Detect which cell encompasses the target text, then output its (x, y) center coordinate. 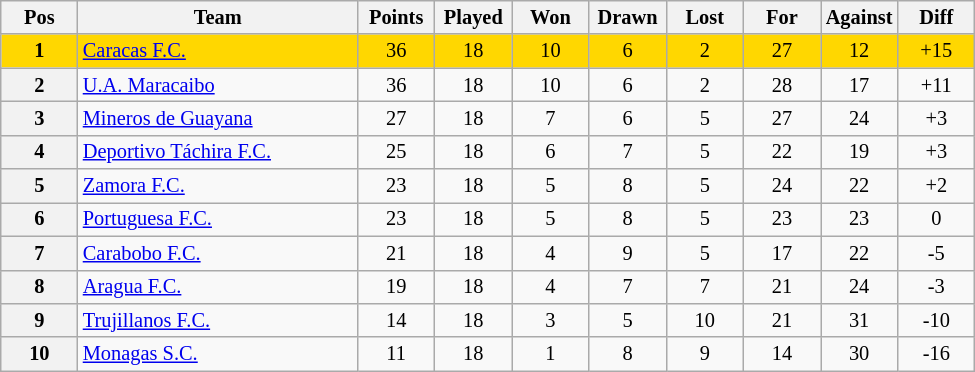
For (782, 17)
11 (396, 354)
Portuguesa F.C. (218, 219)
Deportivo Táchira F.C. (218, 152)
Aragua F.C. (218, 287)
0 (936, 219)
+2 (936, 186)
-16 (936, 354)
Trujillanos F.C. (218, 320)
Lost (704, 17)
U.A. Maracaibo (218, 85)
25 (396, 152)
Monagas S.C. (218, 354)
Drawn (628, 17)
Diff (936, 17)
-5 (936, 253)
Against (858, 17)
Carabobo F.C. (218, 253)
Zamora F.C. (218, 186)
Points (396, 17)
Won (550, 17)
Played (474, 17)
+11 (936, 85)
12 (858, 51)
30 (858, 354)
Pos (40, 17)
31 (858, 320)
28 (782, 85)
-10 (936, 320)
+15 (936, 51)
Mineros de Guayana (218, 118)
Team (218, 17)
Caracas F.C. (218, 51)
-3 (936, 287)
